Identify which cell holds the provided text, then report its (x, y) central coordinate. 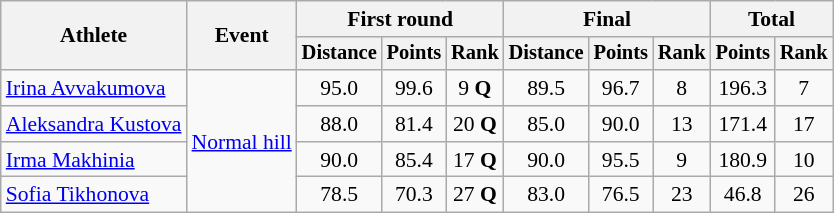
171.4 (743, 124)
20 Q (475, 124)
81.4 (414, 124)
First round (400, 19)
180.9 (743, 160)
96.7 (621, 88)
70.3 (414, 195)
Sofia Tikhonova (94, 195)
Aleksandra Kustova (94, 124)
88.0 (340, 124)
26 (804, 195)
9 Q (475, 88)
8 (682, 88)
78.5 (340, 195)
Final (608, 19)
Irma Makhinia (94, 160)
95.0 (340, 88)
27 Q (475, 195)
Irina Avvakumova (94, 88)
17 Q (475, 160)
196.3 (743, 88)
95.5 (621, 160)
89.5 (546, 88)
9 (682, 160)
99.6 (414, 88)
46.8 (743, 195)
83.0 (546, 195)
85.0 (546, 124)
Total (772, 19)
7 (804, 88)
23 (682, 195)
10 (804, 160)
17 (804, 124)
Event (242, 36)
Normal hill (242, 141)
85.4 (414, 160)
13 (682, 124)
Athlete (94, 36)
76.5 (621, 195)
